Return (x, y) of the center of cell containing provided text 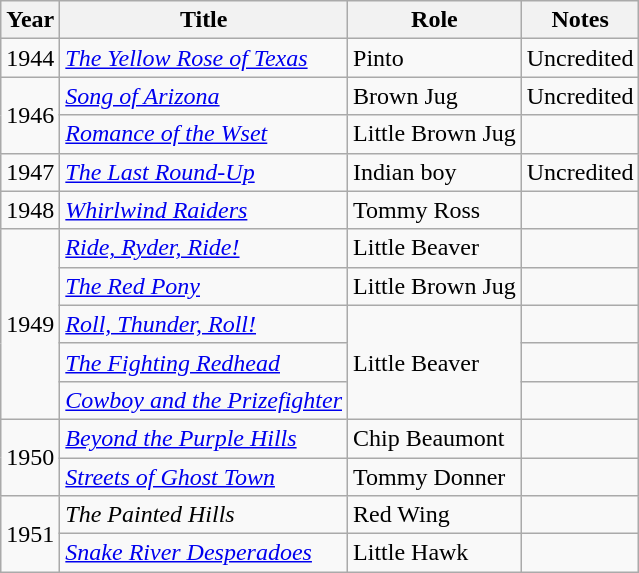
1944 (30, 58)
Brown Jug (435, 96)
Role (435, 20)
The Last Round-Up (204, 172)
Red Wing (435, 515)
Year (30, 20)
Romance of the Wset (204, 134)
1947 (30, 172)
The Fighting Redhead (204, 362)
Title (204, 20)
Tommy Donner (435, 477)
1946 (30, 115)
Indian boy (435, 172)
1950 (30, 457)
Roll, Thunder, Roll! (204, 324)
Notes (580, 20)
Ride, Ryder, Ride! (204, 248)
Chip Beaumont (435, 438)
Whirlwind Raiders (204, 210)
The Red Pony (204, 286)
Pinto (435, 58)
Streets of Ghost Town (204, 477)
Tommy Ross (435, 210)
Beyond the Purple Hills (204, 438)
1948 (30, 210)
Little Hawk (435, 553)
The Painted Hills (204, 515)
The Yellow Rose of Texas (204, 58)
Snake River Desperadoes (204, 553)
1951 (30, 534)
Song of Arizona (204, 96)
1949 (30, 324)
Cowboy and the Prizefighter (204, 400)
